For the text-containing cell, return its midpoint in [x, y] coordinate format. 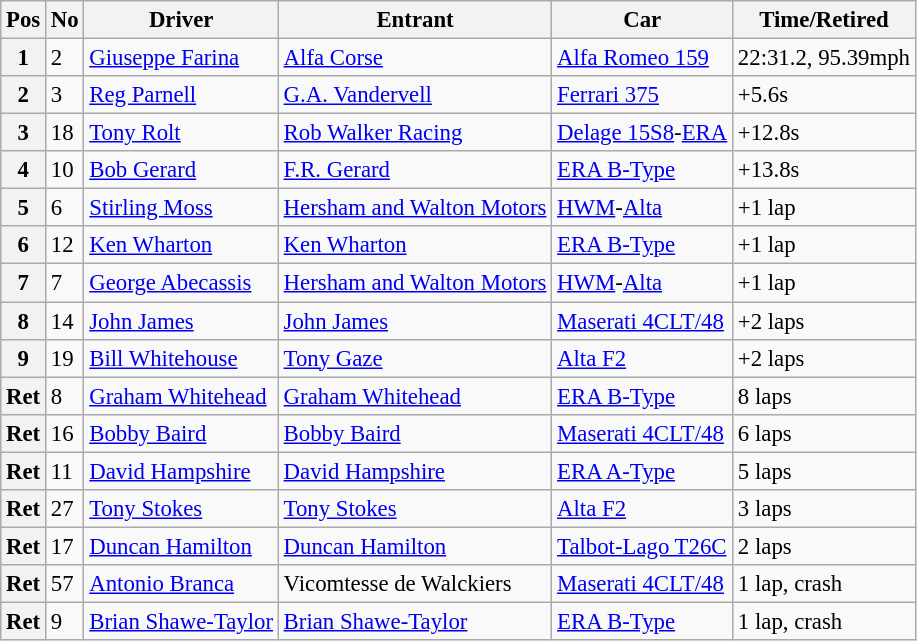
8 laps [824, 396]
No [65, 20]
Alfa Corse [414, 58]
Rob Walker Racing [414, 133]
F.R. Gerard [414, 170]
Reg Parnell [181, 95]
19 [65, 358]
4 [24, 170]
Car [642, 20]
+12.8s [824, 133]
George Abecassis [181, 283]
12 [65, 245]
27 [65, 509]
Driver [181, 20]
Bill Whitehouse [181, 358]
Giuseppe Farina [181, 58]
10 [65, 170]
Bob Gerard [181, 170]
17 [65, 546]
Tony Gaze [414, 358]
5 laps [824, 471]
11 [65, 471]
3 laps [824, 509]
1 [24, 58]
+5.6s [824, 95]
Stirling Moss [181, 208]
22:31.2, 95.39mph [824, 58]
57 [65, 584]
Delage 15S8-ERA [642, 133]
Talbot-Lago T26C [642, 546]
Ferrari 375 [642, 95]
18 [65, 133]
Tony Rolt [181, 133]
Vicomtesse de Walckiers [414, 584]
Time/Retired [824, 20]
2 laps [824, 546]
16 [65, 433]
Entrant [414, 20]
6 laps [824, 433]
14 [65, 321]
G.A. Vandervell [414, 95]
ERA A-Type [642, 471]
5 [24, 208]
Alfa Romeo 159 [642, 58]
Antonio Branca [181, 584]
Pos [24, 20]
+13.8s [824, 170]
